Output the [x, y] coordinate of the center of the cell containing the given text.  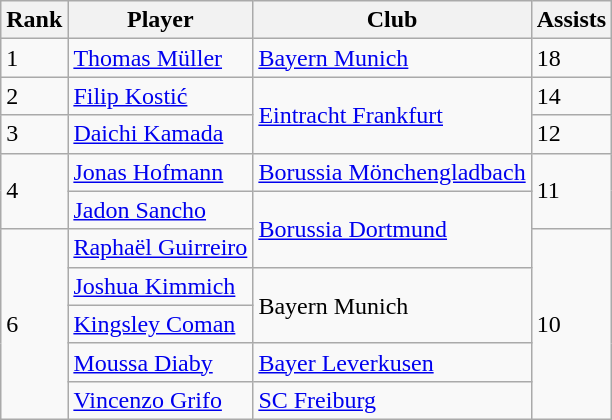
18 [571, 58]
12 [571, 134]
4 [34, 191]
SC Freiburg [392, 400]
Filip Kostić [160, 96]
Moussa Diaby [160, 362]
Vincenzo Grifo [160, 400]
6 [34, 324]
Raphaël Guirreiro [160, 248]
Jadon Sancho [160, 210]
10 [571, 324]
Borussia Dortmund [392, 229]
Thomas Müller [160, 58]
Eintracht Frankfurt [392, 115]
Joshua Kimmich [160, 286]
1 [34, 58]
2 [34, 96]
14 [571, 96]
Club [392, 20]
Kingsley Coman [160, 324]
Rank [34, 20]
Player [160, 20]
Assists [571, 20]
Daichi Kamada [160, 134]
11 [571, 191]
Jonas Hofmann [160, 172]
Borussia Mönchengladbach [392, 172]
3 [34, 134]
Bayer Leverkusen [392, 362]
